Extract the [x, y] coordinate from the center of the cell holding the provided text.  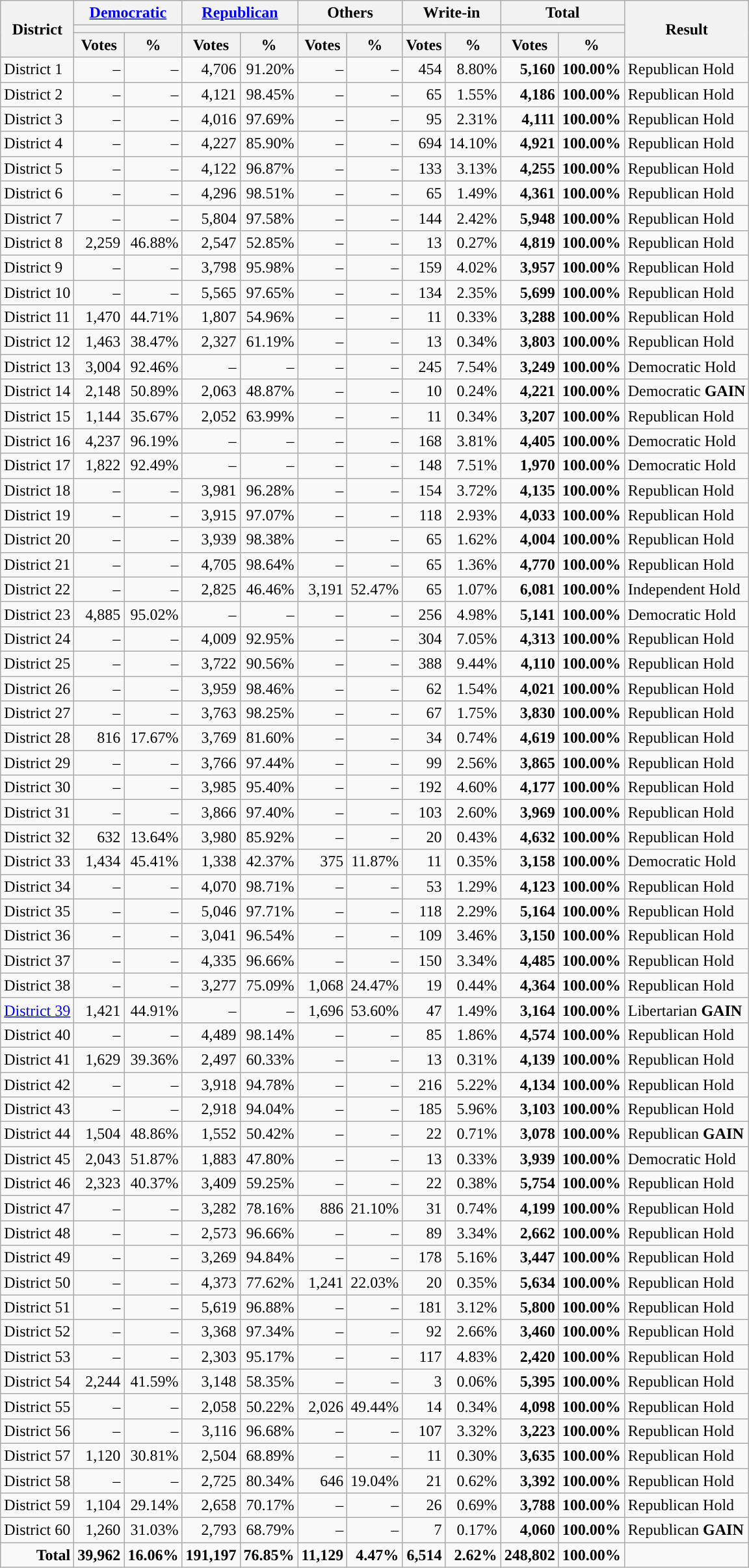
2,052 [211, 416]
97.40% [269, 812]
4,110 [529, 663]
29.14% [153, 1506]
4,296 [211, 193]
District 51 [38, 1307]
5,395 [529, 1381]
1.75% [473, 713]
134 [424, 292]
District 29 [38, 763]
75.09% [269, 985]
District 45 [38, 1159]
95.17% [269, 1357]
388 [424, 663]
5,565 [211, 292]
District 49 [38, 1258]
98.38% [269, 540]
2,918 [211, 1110]
Write-in [451, 13]
178 [424, 1258]
2.56% [473, 763]
District 2 [38, 94]
168 [424, 441]
District 42 [38, 1084]
2,497 [211, 1059]
4,177 [529, 788]
5,619 [211, 1307]
7.51% [473, 466]
2,658 [211, 1506]
4,632 [529, 837]
85.92% [269, 837]
38.47% [153, 342]
47.80% [269, 1159]
60.33% [269, 1059]
District 28 [38, 738]
92 [424, 1332]
3,763 [211, 713]
4,122 [211, 168]
3,269 [211, 1258]
3,959 [211, 689]
2,420 [529, 1357]
District 8 [38, 243]
4,485 [529, 961]
144 [424, 218]
96.28% [269, 490]
District 31 [38, 812]
Republican [240, 13]
646 [322, 1481]
3.46% [473, 936]
39.36% [153, 1059]
52.47% [374, 589]
3 [424, 1381]
3,148 [211, 1381]
3,368 [211, 1332]
4.47% [374, 1555]
5,046 [211, 911]
53 [424, 886]
1,463 [99, 342]
1,144 [99, 416]
68.79% [269, 1530]
District 37 [38, 961]
Libertarian GAIN [687, 1010]
58.35% [269, 1381]
0.17% [473, 1530]
3,985 [211, 788]
2.93% [473, 515]
97.69% [269, 119]
District 48 [38, 1233]
1.29% [473, 886]
133 [424, 168]
98.64% [269, 565]
94.84% [269, 1258]
2.29% [473, 911]
3,164 [529, 1010]
District 58 [38, 1481]
District 18 [38, 490]
97.65% [269, 292]
4,016 [211, 119]
96.68% [269, 1431]
District 9 [38, 267]
3,722 [211, 663]
1,807 [211, 317]
District 1 [38, 70]
Democratic GAIN [687, 392]
0.24% [473, 392]
District 39 [38, 1010]
District 40 [38, 1035]
District 13 [38, 367]
5,164 [529, 911]
District 21 [38, 565]
1,470 [99, 317]
4,139 [529, 1059]
3.12% [473, 1307]
3,957 [529, 267]
4,364 [529, 985]
41.59% [153, 1381]
District 52 [38, 1332]
46.46% [269, 589]
22.03% [374, 1282]
85 [424, 1035]
District 10 [38, 292]
4,237 [99, 441]
District 47 [38, 1208]
5,948 [529, 218]
63.99% [269, 416]
District 4 [38, 144]
95.98% [269, 267]
4.98% [473, 614]
2,547 [211, 243]
50.42% [269, 1134]
78.16% [269, 1208]
98.14% [269, 1035]
14 [424, 1406]
40.37% [153, 1184]
4,770 [529, 565]
5,800 [529, 1307]
7.05% [473, 639]
District 43 [38, 1110]
District 17 [38, 466]
District 25 [38, 663]
39,962 [99, 1555]
1,241 [322, 1282]
0.44% [473, 985]
District 54 [38, 1381]
0.71% [473, 1134]
District 6 [38, 193]
District 44 [38, 1134]
District 56 [38, 1431]
2,662 [529, 1233]
District 32 [38, 837]
91.20% [269, 70]
97.34% [269, 1332]
4,098 [529, 1406]
97.07% [269, 515]
53.60% [374, 1010]
4,405 [529, 441]
103 [424, 812]
District 23 [38, 614]
3,803 [529, 342]
0.27% [473, 243]
4,706 [211, 70]
95.40% [269, 788]
85.90% [269, 144]
31.03% [153, 1530]
54.96% [269, 317]
1,120 [99, 1455]
3,078 [529, 1134]
3,981 [211, 490]
816 [99, 738]
District [38, 29]
District 50 [38, 1282]
1,068 [322, 985]
2,244 [99, 1381]
3.81% [473, 441]
97.44% [269, 763]
4.60% [473, 788]
96.54% [269, 936]
4.83% [473, 1357]
5.16% [473, 1258]
2,043 [99, 1159]
6,514 [424, 1555]
3,116 [211, 1431]
2.31% [473, 119]
District 60 [38, 1530]
4,021 [529, 689]
94.78% [269, 1084]
31 [424, 1208]
3,769 [211, 738]
District 53 [38, 1357]
2.42% [473, 218]
96.88% [269, 1307]
454 [424, 70]
52.85% [269, 243]
248,802 [529, 1555]
3.32% [473, 1431]
70.17% [269, 1506]
5.22% [473, 1084]
44.91% [153, 1010]
1,822 [99, 466]
3,798 [211, 267]
80.34% [269, 1481]
1,434 [99, 862]
11,129 [322, 1555]
3,409 [211, 1184]
4,033 [529, 515]
35.67% [153, 416]
2,504 [211, 1455]
1,421 [99, 1010]
181 [424, 1307]
District 7 [38, 218]
4,134 [529, 1084]
4,255 [529, 168]
4,123 [529, 886]
59.25% [269, 1184]
1.54% [473, 689]
District 14 [38, 392]
4,135 [529, 490]
1.86% [473, 1035]
4,819 [529, 243]
6,081 [529, 589]
District 59 [38, 1506]
3,969 [529, 812]
21.10% [374, 1208]
District 16 [38, 441]
7.54% [473, 367]
District 12 [38, 342]
3,980 [211, 837]
95.02% [153, 614]
21 [424, 1481]
154 [424, 490]
2.60% [473, 812]
3,788 [529, 1506]
3,918 [211, 1084]
District 55 [38, 1406]
4,313 [529, 639]
4,070 [211, 886]
2,259 [99, 243]
4,221 [529, 392]
1,104 [99, 1506]
632 [99, 837]
2,327 [211, 342]
4,489 [211, 1035]
2.35% [473, 292]
14.10% [473, 144]
2,573 [211, 1233]
45.41% [153, 862]
4,335 [211, 961]
District 27 [38, 713]
7 [424, 1530]
5,804 [211, 218]
51.87% [153, 1159]
District 30 [38, 788]
0.38% [473, 1184]
District 38 [38, 985]
42.37% [269, 862]
3,150 [529, 936]
16.06% [153, 1555]
4,921 [529, 144]
50.89% [153, 392]
4.02% [473, 267]
District 20 [38, 540]
1,883 [211, 1159]
4,060 [529, 1530]
2,793 [211, 1530]
3,865 [529, 763]
96.19% [153, 441]
8.80% [473, 70]
99 [424, 763]
19.04% [374, 1481]
4,009 [211, 639]
3,282 [211, 1208]
95 [424, 119]
216 [424, 1084]
886 [322, 1208]
92.49% [153, 466]
1.36% [473, 565]
3,249 [529, 367]
97.58% [269, 218]
1.62% [473, 540]
4,574 [529, 1035]
Others [350, 13]
48.86% [153, 1134]
3,447 [529, 1258]
District 11 [38, 317]
3,223 [529, 1431]
2,058 [211, 1406]
98.71% [269, 886]
5,141 [529, 614]
1,260 [99, 1530]
89 [424, 1233]
District 3 [38, 119]
Independent Hold [687, 589]
4,373 [211, 1282]
4,186 [529, 94]
District 22 [38, 589]
1.07% [473, 589]
District 5 [38, 168]
3,392 [529, 1481]
245 [424, 367]
2.66% [473, 1332]
694 [424, 144]
17.67% [153, 738]
46.88% [153, 243]
District 24 [38, 639]
68.89% [269, 1455]
191,197 [211, 1555]
3,158 [529, 862]
2,825 [211, 589]
4,885 [99, 614]
3,460 [529, 1332]
0.69% [473, 1506]
3,041 [211, 936]
256 [424, 614]
304 [424, 639]
90.56% [269, 663]
3,277 [211, 985]
24.47% [374, 985]
3,766 [211, 763]
3.72% [473, 490]
3,635 [529, 1455]
10 [424, 392]
48.87% [269, 392]
34 [424, 738]
District 19 [38, 515]
1,629 [99, 1059]
Democratic [128, 13]
1,696 [322, 1010]
District 57 [38, 1455]
98.25% [269, 713]
107 [424, 1431]
76.85% [269, 1555]
3,004 [99, 367]
2,148 [99, 392]
2.62% [473, 1555]
62 [424, 689]
4,361 [529, 193]
0.30% [473, 1455]
District 35 [38, 911]
13.64% [153, 837]
0.31% [473, 1059]
4,619 [529, 738]
61.19% [269, 342]
98.45% [269, 94]
4,199 [529, 1208]
4,227 [211, 144]
1,338 [211, 862]
4,111 [529, 119]
192 [424, 788]
94.04% [269, 1110]
49.44% [374, 1406]
159 [424, 267]
92.46% [153, 367]
1,552 [211, 1134]
19 [424, 985]
5,699 [529, 292]
3,288 [529, 317]
0.06% [473, 1381]
77.62% [269, 1282]
0.43% [473, 837]
97.71% [269, 911]
50.22% [269, 1406]
3.13% [473, 168]
1,504 [99, 1134]
117 [424, 1357]
81.60% [269, 738]
26 [424, 1506]
District 33 [38, 862]
3,103 [529, 1110]
375 [322, 862]
District 15 [38, 416]
District 41 [38, 1059]
11.87% [374, 862]
District 26 [38, 689]
150 [424, 961]
47 [424, 1010]
30.81% [153, 1455]
5,754 [529, 1184]
185 [424, 1110]
5,160 [529, 70]
3,830 [529, 713]
98.46% [269, 689]
148 [424, 466]
0.62% [473, 1481]
District 36 [38, 936]
92.95% [269, 639]
98.51% [269, 193]
3,207 [529, 416]
3,915 [211, 515]
2,323 [99, 1184]
5,634 [529, 1282]
District 34 [38, 886]
2,725 [211, 1481]
1,970 [529, 466]
2,063 [211, 392]
96.87% [269, 168]
District 46 [38, 1184]
67 [424, 713]
44.71% [153, 317]
4,705 [211, 565]
3,866 [211, 812]
2,303 [211, 1357]
4,121 [211, 94]
5.96% [473, 1110]
109 [424, 936]
3,191 [322, 589]
Result [687, 29]
2,026 [322, 1406]
9.44% [473, 663]
1.55% [473, 94]
4,004 [529, 540]
